Extract the (X, Y) coordinate from the center of the cell holding the provided text.  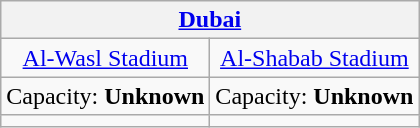
Al-Shabab Stadium (314, 58)
Al-Wasl Stadium (106, 58)
Dubai (210, 20)
